Find where the given text appears and provide that cell's center as (x, y) coordinate. 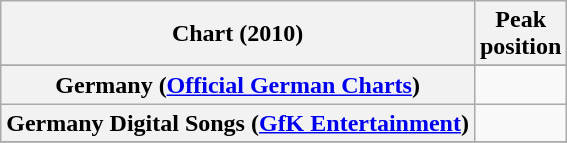
Peakposition (520, 34)
Chart (2010) (238, 34)
Germany Digital Songs (GfK Entertainment) (238, 123)
Germany (Official German Charts) (238, 85)
